Detect which cell encompasses the target text, then output its (x, y) center coordinate. 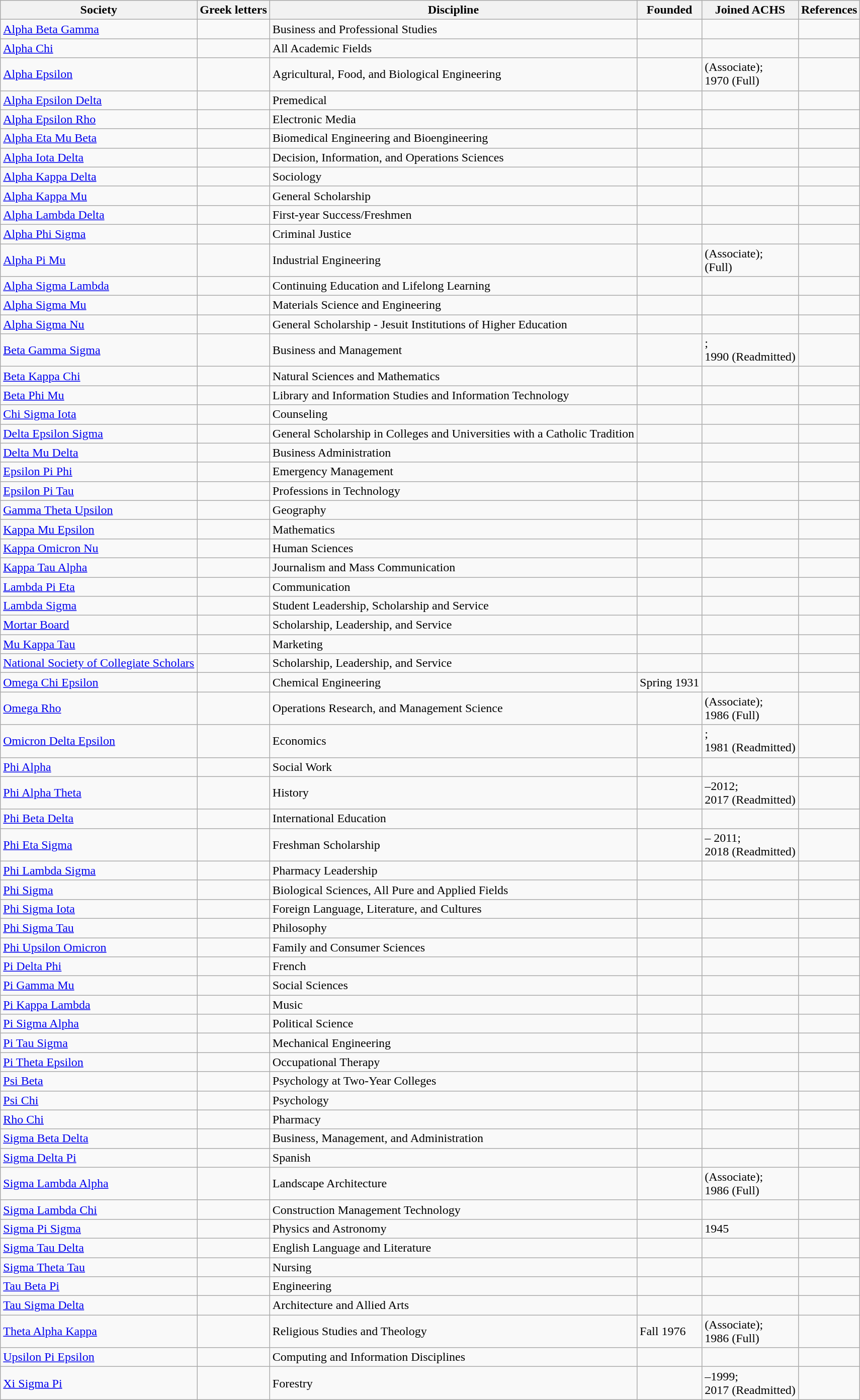
Physics and Astronomy (453, 1229)
Pharmacy Leadership (453, 870)
Social Work (453, 767)
Communication (453, 587)
Chi Sigma Iota (99, 414)
Premedical (453, 100)
References (829, 10)
Business Administration (453, 453)
Alpha Sigma Mu (99, 305)
Alpha Pi Mu (99, 259)
Biomedical Engineering and Bioengineering (453, 138)
English Language and Literature (453, 1248)
Freshman Scholarship (453, 845)
Natural Sciences and Mathematics (453, 376)
Discipline (453, 10)
Society (99, 10)
Alpha Lambda Delta (99, 215)
Alpha Sigma Nu (99, 324)
Materials Science and Engineering (453, 305)
General Scholarship (453, 196)
Landscape Architecture (453, 1184)
Sigma Lambda Alpha (99, 1184)
Sigma Beta Delta (99, 1139)
Mechanical Engineering (453, 1043)
Family and Consumer Sciences (453, 947)
Spanish (453, 1158)
Upsilon Pi Epsilon (99, 1357)
Lambda Pi Eta (99, 587)
Chemical Engineering (453, 682)
Phi Alpha Theta (99, 793)
Alpha Kappa Mu (99, 196)
Pi Delta Phi (99, 967)
Phi Eta Sigma (99, 845)
–2012;2017 (Readmitted) (750, 793)
– 2011;2018 (Readmitted) (750, 845)
Rho Chi (99, 1119)
Mathematics (453, 529)
Phi Lambda Sigma (99, 870)
Alpha Kappa Delta (99, 177)
(Associate); (Full) (750, 259)
French (453, 967)
Engineering (453, 1286)
Occupational Therapy (453, 1062)
Agricultural, Food, and Biological Engineering (453, 74)
Omicron Delta Epsilon (99, 741)
Theta Alpha Kappa (99, 1332)
Computing and Information Disciplines (453, 1357)
Sigma Tau Delta (99, 1248)
Political Science (453, 1024)
Architecture and Allied Arts (453, 1305)
Phi Sigma Iota (99, 909)
Marketing (453, 644)
Sigma Theta Tau (99, 1267)
Delta Mu Delta (99, 453)
Alpha Phi Sigma (99, 234)
Fall 1976 (670, 1332)
Pi Kappa Lambda (99, 1005)
Psi Chi (99, 1100)
Epsilon Pi Tau (99, 491)
Biological Sciences, All Pure and Applied Fields (453, 890)
Geography (453, 510)
General Scholarship in Colleges and Universities with a Catholic Tradition (453, 433)
Social Sciences (453, 986)
–1999;2017 (Readmitted) (750, 1383)
Phi Sigma (99, 890)
First-year Success/Freshmen (453, 215)
Continuing Education and Lifelong Learning (453, 286)
Philosophy (453, 928)
Phi Sigma Tau (99, 928)
Xi Sigma Pi (99, 1383)
Beta Kappa Chi (99, 376)
Industrial Engineering (453, 259)
Phi Alpha (99, 767)
Gamma Theta Upsilon (99, 510)
Beta Phi Mu (99, 395)
Criminal Justice (453, 234)
Alpha Epsilon Delta (99, 100)
Alpha Iota Delta (99, 157)
Electronic Media (453, 119)
Pi Sigma Alpha (99, 1024)
;1981 (Readmitted) (750, 741)
Journalism and Mass Communication (453, 567)
Pi Tau Sigma (99, 1043)
Library and Information Studies and Information Technology (453, 395)
Psychology (453, 1100)
Alpha Eta Mu Beta (99, 138)
Kappa Mu Epsilon (99, 529)
General Scholarship - Jesuit Institutions of Higher Education (453, 324)
Student Leadership, Scholarship and Service (453, 606)
(Associate);1970 (Full) (750, 74)
All Academic Fields (453, 48)
Foreign Language, Literature, and Cultures (453, 909)
Epsilon Pi Phi (99, 472)
Spring 1931 (670, 682)
Alpha Epsilon Rho (99, 119)
Economics (453, 741)
Business, Management, and Administration (453, 1139)
Counseling (453, 414)
Business and Professional Studies (453, 29)
Psi Beta (99, 1081)
Decision, Information, and Operations Sciences (453, 157)
Phi Upsilon Omicron (99, 947)
Omega Rho (99, 708)
Alpha Sigma Lambda (99, 286)
Tau Beta Pi (99, 1286)
Emergency Management (453, 472)
Greek letters (233, 10)
History (453, 793)
1945 (750, 1229)
Pharmacy (453, 1119)
Music (453, 1005)
Sigma Pi Sigma (99, 1229)
Nursing (453, 1267)
Mortar Board (99, 625)
Alpha Epsilon (99, 74)
Kappa Tau Alpha (99, 567)
Delta Epsilon Sigma (99, 433)
Psychology at Two-Year Colleges (453, 1081)
International Education (453, 819)
Lambda Sigma (99, 606)
Beta Gamma Sigma (99, 350)
;1990 (Readmitted) (750, 350)
National Society of Collegiate Scholars (99, 663)
Mu Kappa Tau (99, 644)
Kappa Omicron Nu (99, 548)
Tau Sigma Delta (99, 1305)
Alpha Beta Gamma (99, 29)
Religious Studies and Theology (453, 1332)
Human Sciences (453, 548)
Operations Research, and Management Science (453, 708)
Alpha Chi (99, 48)
Construction Management Technology (453, 1209)
Pi Gamma Mu (99, 986)
Forestry (453, 1383)
Pi Theta Epsilon (99, 1062)
Sociology (453, 177)
Phi Beta Delta (99, 819)
Sigma Lambda Chi (99, 1209)
Founded (670, 10)
Joined ACHS (750, 10)
Sigma Delta Pi (99, 1158)
Professions in Technology (453, 491)
Omega Chi Epsilon (99, 682)
Business and Management (453, 350)
